Return (x, y) of the center of cell containing provided text 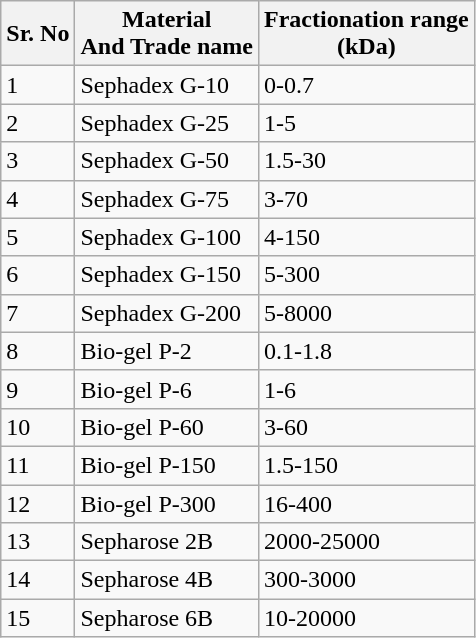
1.5-30 (366, 161)
0.1-1.8 (366, 351)
Sephadex G-25 (167, 123)
Sepharose 2B (167, 542)
Bio-gel P-150 (167, 465)
3-60 (366, 427)
Sepharose 4B (167, 580)
6 (38, 275)
4-150 (366, 237)
8 (38, 351)
7 (38, 313)
Bio-gel P-60 (167, 427)
11 (38, 465)
4 (38, 199)
Sephadex G-75 (167, 199)
1.5-150 (366, 465)
Sephadex G-100 (167, 237)
16-400 (366, 503)
Sr. No (38, 34)
3 (38, 161)
Sephadex G-200 (167, 313)
Fractionation range(kDa) (366, 34)
5-8000 (366, 313)
0-0.7 (366, 85)
2000-25000 (366, 542)
1 (38, 85)
3-70 (366, 199)
Sephadex G-50 (167, 161)
MaterialAnd Trade name (167, 34)
300-3000 (366, 580)
Bio-gel P-6 (167, 389)
2 (38, 123)
Bio-gel P-300 (167, 503)
14 (38, 580)
5-300 (366, 275)
10 (38, 427)
15 (38, 618)
Bio-gel P-2 (167, 351)
9 (38, 389)
10-20000 (366, 618)
5 (38, 237)
Sephadex G-150 (167, 275)
Sepharose 6B (167, 618)
12 (38, 503)
13 (38, 542)
1-5 (366, 123)
Sephadex G-10 (167, 85)
1-6 (366, 389)
